Detect which cell encompasses the target text, then output its (X, Y) center coordinate. 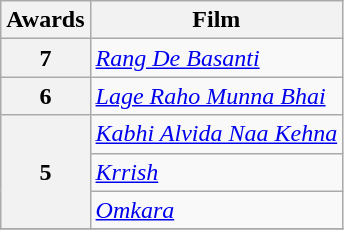
Omkara (216, 210)
Awards (46, 20)
Film (216, 20)
5 (46, 172)
Rang De Basanti (216, 58)
Lage Raho Munna Bhai (216, 96)
Kabhi Alvida Naa Kehna (216, 134)
6 (46, 96)
7 (46, 58)
Krrish (216, 172)
